Search for the cell housing the specified text and yield its (x, y) center coordinate. 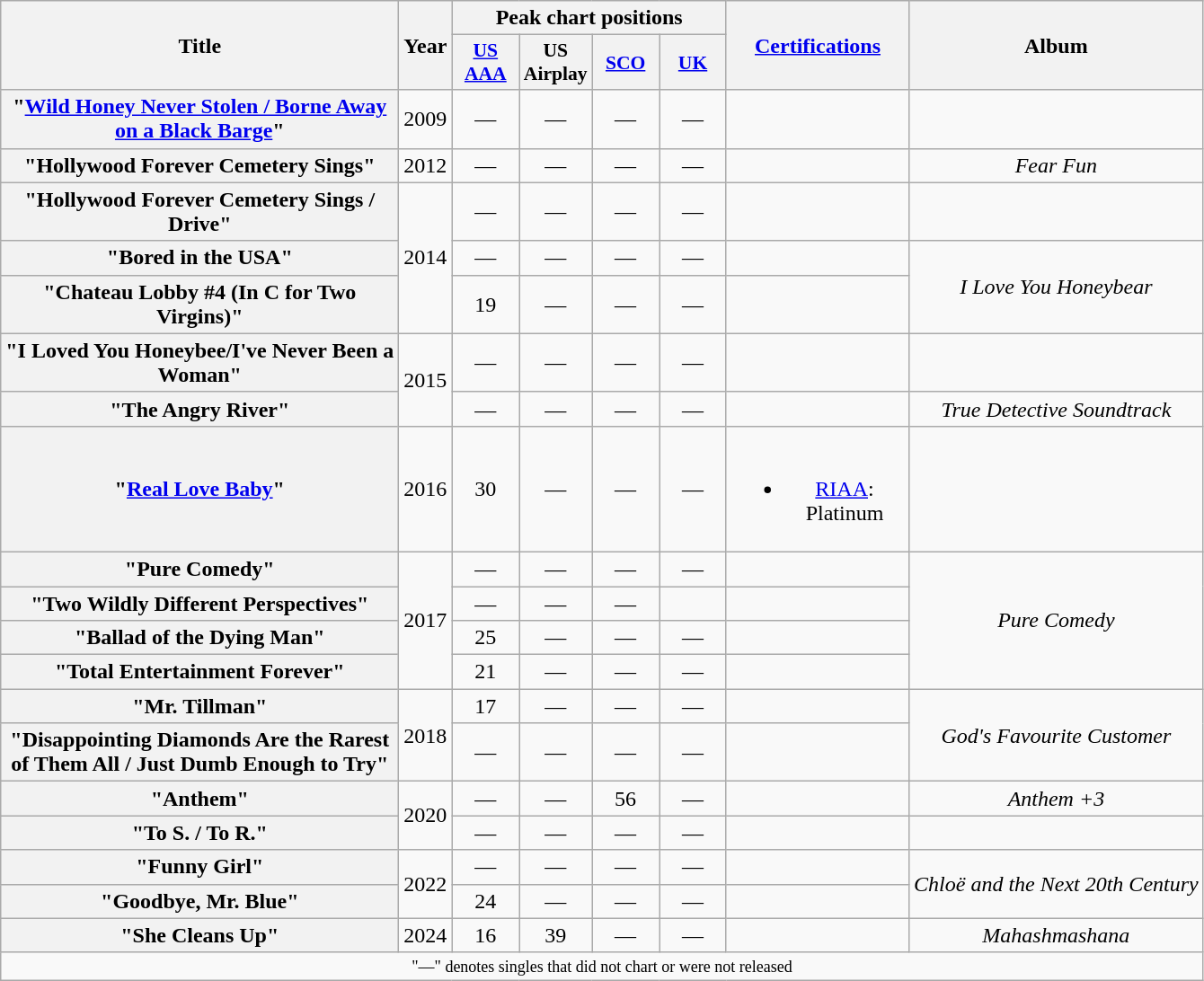
"Pure Comedy" (199, 569)
2022 (426, 884)
Fear Fun (1057, 165)
"Hollywood Forever Cemetery Sings / Drive" (199, 212)
Pure Comedy (1057, 620)
Mahashmashana (1057, 935)
UK (694, 63)
"She Cleans Up" (199, 935)
"I Loved You Honeybee/I've Never Been a Woman" (199, 363)
17 (485, 706)
2014 (426, 258)
2024 (426, 935)
"Mr. Tillman" (199, 706)
"To S. / To R." (199, 833)
2015 (426, 379)
USAAA (485, 63)
Peak chart positions (589, 18)
16 (485, 935)
"—" denotes singles that did not chart or were not released (602, 967)
2012 (426, 165)
"Total Entertainment Forever" (199, 672)
30 (485, 489)
RIAA: Platinum (818, 489)
Anthem +3 (1057, 799)
"Wild Honey Never Stolen / Borne Away on a Black Barge" (199, 119)
25 (485, 638)
Certifications (818, 45)
"Two Wildly Different Perspectives" (199, 603)
"Chateau Lobby #4 (In C for Two Virgins)" (199, 304)
I Love You Honeybear (1057, 287)
2016 (426, 489)
"Hollywood Forever Cemetery Sings" (199, 165)
True Detective Soundtrack (1057, 409)
24 (485, 901)
"Ballad of the Dying Man" (199, 638)
2017 (426, 620)
Chloë and the Next 20th Century (1057, 884)
56 (625, 799)
SCO (625, 63)
2020 (426, 816)
19 (485, 304)
God's Favourite Customer (1057, 735)
Year (426, 45)
39 (555, 935)
"Anthem" (199, 799)
2009 (426, 119)
"The Angry River" (199, 409)
"Disappointing Diamonds Are the Rarest of Them All / Just Dumb Enough to Try" (199, 753)
21 (485, 672)
US Airplay (555, 63)
"Funny Girl" (199, 867)
"Bored in the USA" (199, 258)
2018 (426, 735)
"Goodbye, Mr. Blue" (199, 901)
"Real Love Baby" (199, 489)
Title (199, 45)
Album (1057, 45)
